Provide the [x, y] coordinate of the cell's center where the given text is located.  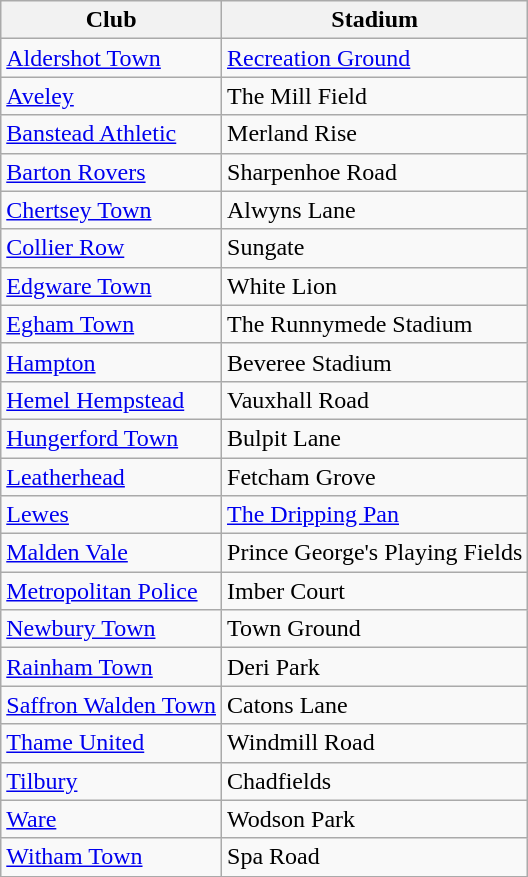
White Lion [375, 286]
Edgware Town [112, 286]
Newbury Town [112, 629]
Metropolitan Police [112, 591]
Hampton [112, 362]
Beveree Stadium [375, 362]
Thame United [112, 743]
Aveley [112, 96]
Chadfields [375, 781]
Imber Court [375, 591]
Recreation Ground [375, 58]
Town Ground [375, 629]
The Dripping Pan [375, 515]
Lewes [112, 515]
Catons Lane [375, 705]
Egham Town [112, 324]
Aldershot Town [112, 58]
Spa Road [375, 857]
The Mill Field [375, 96]
Club [112, 20]
Alwyns Lane [375, 210]
Vauxhall Road [375, 400]
Stadium [375, 20]
Merland Rise [375, 134]
Windmill Road [375, 743]
Banstead Athletic [112, 134]
Ware [112, 819]
Fetcham Grove [375, 477]
Rainham Town [112, 667]
Sharpenhoe Road [375, 172]
Prince George's Playing Fields [375, 553]
Deri Park [375, 667]
Hungerford Town [112, 438]
Saffron Walden Town [112, 705]
Barton Rovers [112, 172]
Bulpit Lane [375, 438]
Malden Vale [112, 553]
Tilbury [112, 781]
The Runnymede Stadium [375, 324]
Sungate [375, 248]
Chertsey Town [112, 210]
Collier Row [112, 248]
Leatherhead [112, 477]
Wodson Park [375, 819]
Hemel Hempstead [112, 400]
Witham Town [112, 857]
